Detect which cell encompasses the target text, then output its (x, y) center coordinate. 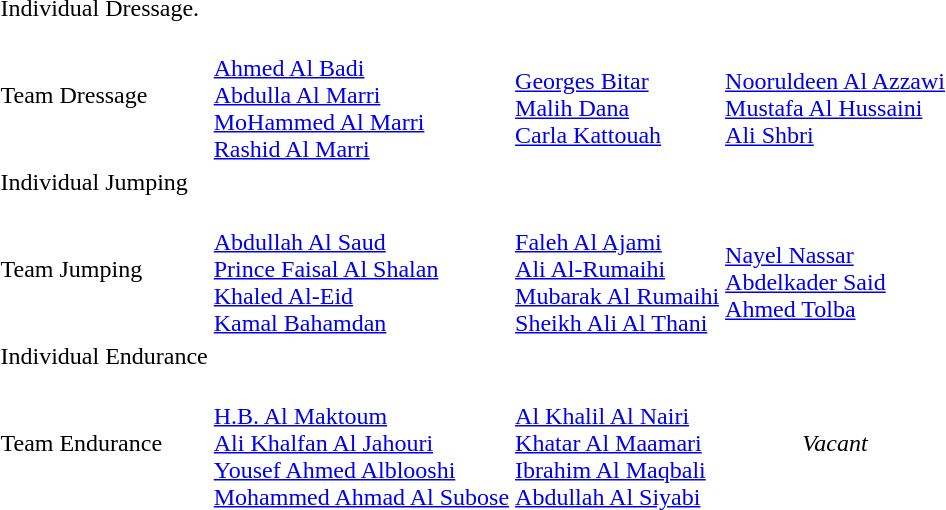
Ahmed Al BadiAbdulla Al MarriMoHammed Al MarriRashid Al Marri (361, 95)
Georges BitarMalih DanaCarla Kattouah (618, 95)
Faleh Al AjamiAli Al-RumaihiMubarak Al RumaihiSheikh Ali Al Thani (618, 269)
Abdullah Al SaudPrince Faisal Al ShalanKhaled Al-EidKamal Bahamdan (361, 269)
